Return (x, y) of the center of cell containing provided text 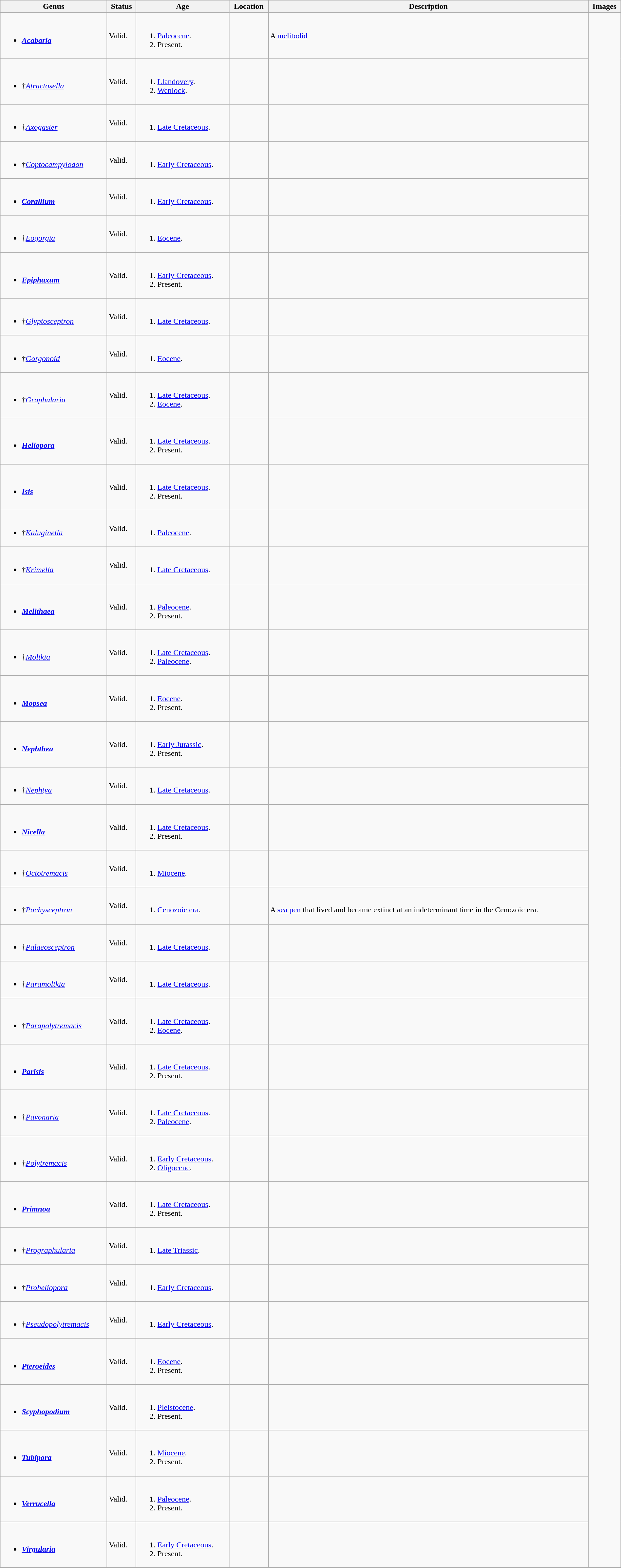
†Octotremacis (54, 869)
†Kaluginella (54, 528)
†Polytremacis (54, 1159)
Paleocene. (183, 528)
Miocene. (183, 869)
†Moltkia (54, 653)
Pleistocene.Present. (183, 1407)
†Eogorgia (54, 234)
Parisis (54, 1067)
Nicella (54, 827)
†Coptocampylodon (54, 160)
†Proheliopora (54, 1283)
†Pseudopolytremacis (54, 1320)
†Palaeosceptron (54, 943)
Llandovery.Wenlock. (183, 82)
†Prographularia (54, 1246)
Melithaea (54, 607)
†Nephtya (54, 786)
†Atractosella (54, 82)
Tubipora (54, 1453)
Description (428, 7)
Late Triassic. (183, 1246)
†Krimella (54, 566)
Status (122, 7)
A melitodid (428, 36)
Location (249, 7)
Primnoa (54, 1205)
Cenozoic era. (183, 905)
A sea pen that lived and became extinct at an indeterminant time in the Cenozoic era. (428, 905)
Images (605, 7)
Age (183, 7)
Pteroeides (54, 1361)
†Graphularia (54, 395)
†Paramoltkia (54, 979)
Corallium (54, 197)
†Parapolytremacis (54, 1021)
Scyphopodium (54, 1407)
Heliopora (54, 441)
†Glyptosceptron (54, 317)
Early Jurassic.Present. (183, 744)
Early Cretaceous.Oligocene. (183, 1159)
†Axogaster (54, 123)
Nephthea (54, 744)
Isis (54, 487)
Verrucella (54, 1499)
†Pavonaria (54, 1113)
Miocene.Present. (183, 1453)
Genus (54, 7)
†Gorgonoid (54, 354)
Mopsea (54, 699)
Epiphaxum (54, 275)
Virgularia (54, 1545)
Acabaria (54, 36)
†Pachysceptron (54, 905)
